Return the [X, Y] coordinate for the center point of the cell that contains the specified text.  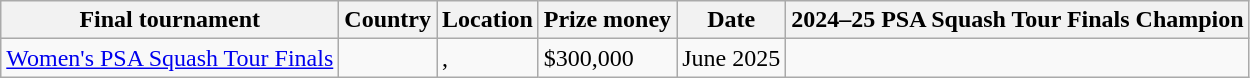
Women's PSA Squash Tour Finals [170, 58]
$300,000 [607, 58]
Date [732, 20]
Location [488, 20]
Country [388, 20]
Prize money [607, 20]
2024–25 PSA Squash Tour Finals Champion [1018, 20]
June 2025 [732, 58]
, [488, 58]
Final tournament [170, 20]
